From the cell containing the given text, extract its center point as (X, Y) coordinate. 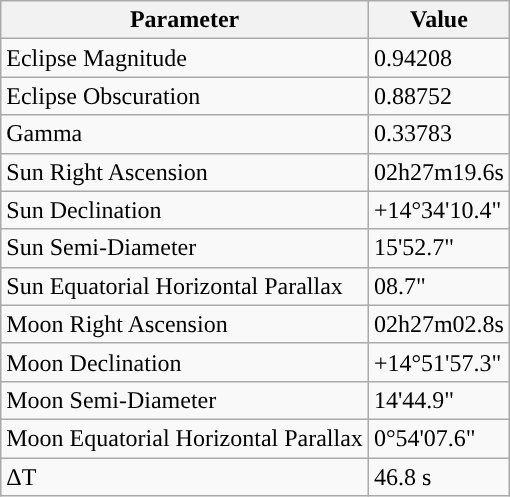
14'44.9" (438, 400)
Moon Semi-Diameter (185, 400)
Eclipse Magnitude (185, 58)
Gamma (185, 134)
+14°51'57.3" (438, 362)
Parameter (185, 20)
Moon Right Ascension (185, 324)
Sun Declination (185, 210)
ΔT (185, 477)
46.8 s (438, 477)
Sun Equatorial Horizontal Parallax (185, 286)
Eclipse Obscuration (185, 96)
02h27m02.8s (438, 324)
Sun Semi-Diameter (185, 248)
0°54'07.6" (438, 438)
Moon Declination (185, 362)
08.7" (438, 286)
0.88752 (438, 96)
Value (438, 20)
+14°34'10.4" (438, 210)
15'52.7" (438, 248)
Sun Right Ascension (185, 172)
Moon Equatorial Horizontal Parallax (185, 438)
02h27m19.6s (438, 172)
0.33783 (438, 134)
0.94208 (438, 58)
